Find where the given text appears and provide that cell's center as [X, Y] coordinate. 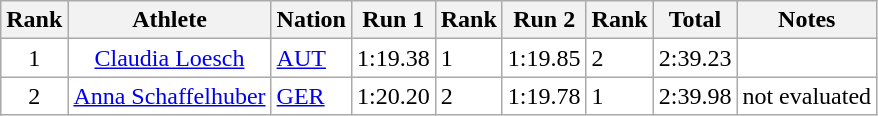
1:19.38 [393, 58]
1:19.78 [544, 96]
not evaluated [807, 96]
Notes [807, 20]
Total [695, 20]
Athlete [170, 20]
Nation [311, 20]
Run 2 [544, 20]
1:19.85 [544, 58]
Claudia Loesch [170, 58]
2:39.98 [695, 96]
2:39.23 [695, 58]
Anna Schaffelhuber [170, 96]
1:20.20 [393, 96]
Run 1 [393, 20]
AUT [311, 58]
GER [311, 96]
